Output the [x, y] coordinate of the center of the cell containing the given text.  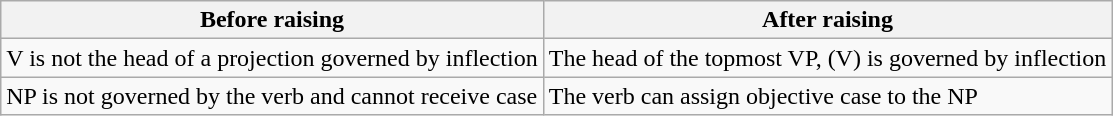
NP is not governed by the verb and cannot receive case [272, 96]
After raising [828, 20]
The verb can assign objective case to the NP [828, 96]
V is not the head of a projection governed by inflection [272, 58]
The head of the topmost VP, (V) is governed by inflection [828, 58]
Before raising [272, 20]
